For the text-containing cell, return its midpoint in (x, y) coordinate format. 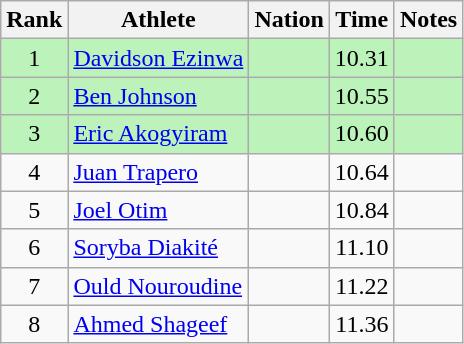
10.60 (362, 134)
Time (362, 20)
11.36 (362, 324)
Athlete (158, 20)
5 (34, 210)
Juan Trapero (158, 172)
Ould Nouroudine (158, 286)
Davidson Ezinwa (158, 58)
6 (34, 248)
8 (34, 324)
Nation (289, 20)
10.84 (362, 210)
Ahmed Shageef (158, 324)
4 (34, 172)
7 (34, 286)
3 (34, 134)
Joel Otim (158, 210)
10.31 (362, 58)
11.22 (362, 286)
Ben Johnson (158, 96)
Eric Akogyiram (158, 134)
Notes (428, 20)
1 (34, 58)
2 (34, 96)
10.64 (362, 172)
Soryba Diakité (158, 248)
Rank (34, 20)
10.55 (362, 96)
11.10 (362, 248)
